Find where the given text appears and provide that cell's center as (x, y) coordinate. 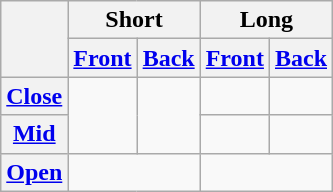
Mid (34, 134)
Close (34, 96)
Long (266, 20)
Open (34, 172)
Short (134, 20)
